Extract the [x, y] coordinate from the center of the cell holding the provided text.  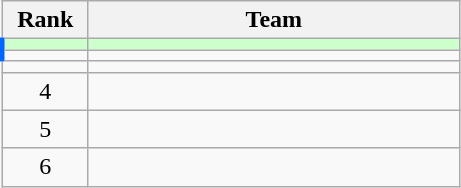
4 [45, 91]
Rank [45, 20]
5 [45, 129]
Team [274, 20]
6 [45, 167]
